For the text-containing cell, return its midpoint in [X, Y] coordinate format. 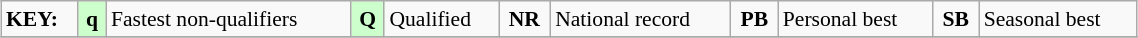
SB [956, 19]
KEY: [40, 19]
PB [754, 19]
National record [640, 19]
Seasonal best [1058, 19]
Personal best [856, 19]
Q [368, 19]
Qualified [441, 19]
Fastest non-qualifiers [228, 19]
q [92, 19]
NR [524, 19]
